From the cell containing the given text, extract its center point as [x, y] coordinate. 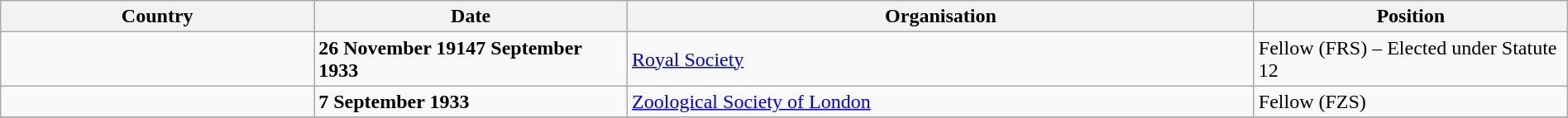
Organisation [941, 17]
26 November 19147 September 1933 [471, 59]
Fellow (FZS) [1411, 101]
Fellow (FRS) – Elected under Statute 12 [1411, 59]
Position [1411, 17]
7 September 1933 [471, 101]
Date [471, 17]
Royal Society [941, 59]
Zoological Society of London [941, 101]
Country [157, 17]
